Return (x, y) of the center of cell containing provided text 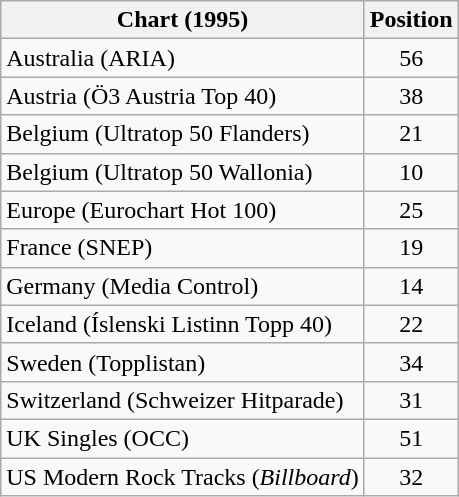
21 (411, 134)
25 (411, 210)
Belgium (Ultratop 50 Flanders) (183, 134)
14 (411, 286)
56 (411, 58)
Chart (1995) (183, 20)
France (SNEP) (183, 248)
Sweden (Topplistan) (183, 362)
38 (411, 96)
Iceland (Íslenski Listinn Topp 40) (183, 324)
UK Singles (OCC) (183, 438)
Position (411, 20)
Australia (ARIA) (183, 58)
32 (411, 477)
Belgium (Ultratop 50 Wallonia) (183, 172)
22 (411, 324)
Switzerland (Schweizer Hitparade) (183, 400)
10 (411, 172)
Europe (Eurochart Hot 100) (183, 210)
US Modern Rock Tracks (Billboard) (183, 477)
Austria (Ö3 Austria Top 40) (183, 96)
34 (411, 362)
Germany (Media Control) (183, 286)
31 (411, 400)
51 (411, 438)
19 (411, 248)
